Capture the cell that displays the provided text and extract its (x, y) central coordinate. 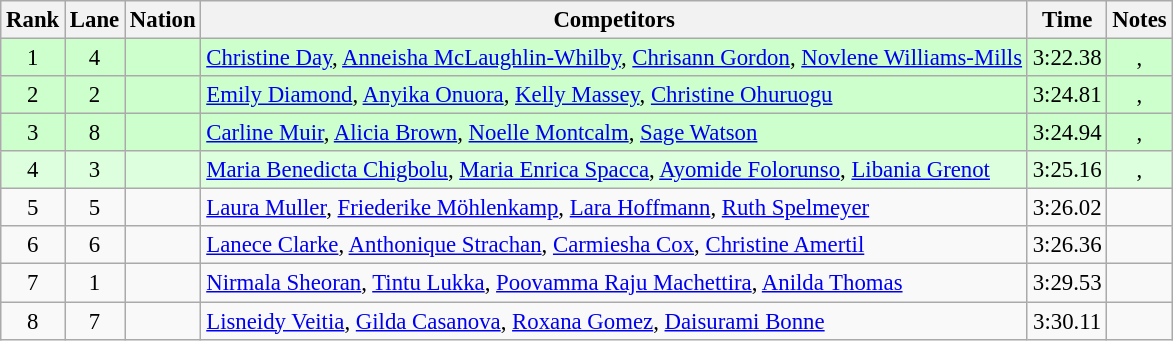
3:26.02 (1067, 208)
Christine Day, Anneisha McLaughlin-Whilby, Chrisann Gordon, Novlene Williams-Mills (614, 58)
Emily Diamond, Anyika Onuora, Kelly Massey, Christine Ohuruogu (614, 95)
3:24.81 (1067, 95)
3:26.36 (1067, 245)
3:22.38 (1067, 58)
Lanece Clarke, Anthonique Strachan, Carmiesha Cox, Christine Amertil (614, 245)
Laura Muller, Friederike Möhlenkamp, Lara Hoffmann, Ruth Spelmeyer (614, 208)
Nirmala Sheoran, Tintu Lukka, Poovamma Raju Machettira, Anilda Thomas (614, 283)
Maria Benedicta Chigbolu, Maria Enrica Spacca, Ayomide Folorunso, Libania Grenot (614, 170)
3:29.53 (1067, 283)
Carline Muir, Alicia Brown, Noelle Montcalm, Sage Watson (614, 133)
Lane (95, 20)
Notes (1140, 20)
Competitors (614, 20)
Nation (163, 20)
3:25.16 (1067, 170)
Rank (33, 20)
Lisneidy Veitia, Gilda Casanova, Roxana Gomez, Daisurami Bonne (614, 321)
Time (1067, 20)
3:24.94 (1067, 133)
3:30.11 (1067, 321)
